Provide the [X, Y] coordinate of the cell's center where the given text is located.  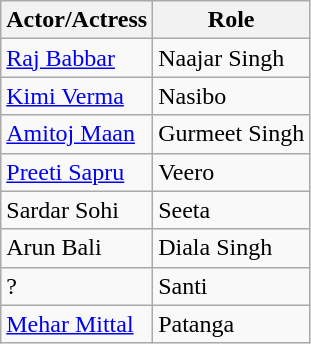
Naajar Singh [232, 58]
Arun Bali [77, 248]
Amitoj Maan [77, 134]
Seeta [232, 210]
Kimi Verma [77, 96]
? [77, 286]
Sardar Sohi [77, 210]
Santi [232, 286]
Diala Singh [232, 248]
Nasibo [232, 96]
Role [232, 20]
Patanga [232, 324]
Veero [232, 172]
Actor/Actress [77, 20]
Raj Babbar [77, 58]
Preeti Sapru [77, 172]
Mehar Mittal [77, 324]
Gurmeet Singh [232, 134]
